Search for the cell housing the specified text and yield its (x, y) center coordinate. 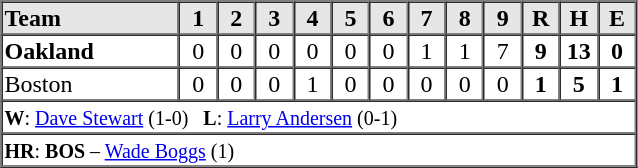
H (579, 18)
8 (465, 18)
R (541, 18)
6 (388, 18)
Boston (91, 84)
HR: BOS – Wade Boggs (1) (319, 150)
W: Dave Stewart (1-0) L: Larry Andersen (0-1) (319, 116)
Oakland (91, 50)
13 (579, 50)
4 (312, 18)
E (617, 18)
2 (236, 18)
3 (274, 18)
Team (91, 18)
